Determine the [X, Y] coordinate at the center of the cell enclosing the given text.  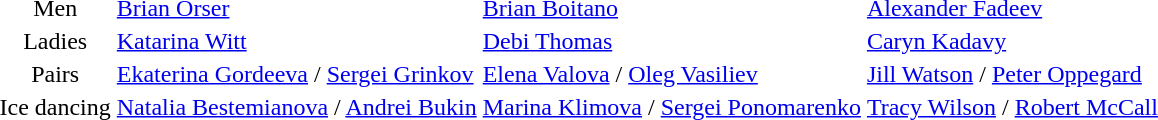
Katarina Witt [296, 41]
Debi Thomas [672, 41]
Elena Valova / Oleg Vasiliev [672, 74]
Ekaterina Gordeeva / Sergei Grinkov [296, 74]
